Output the [X, Y] coordinate of the center of the cell containing the given text.  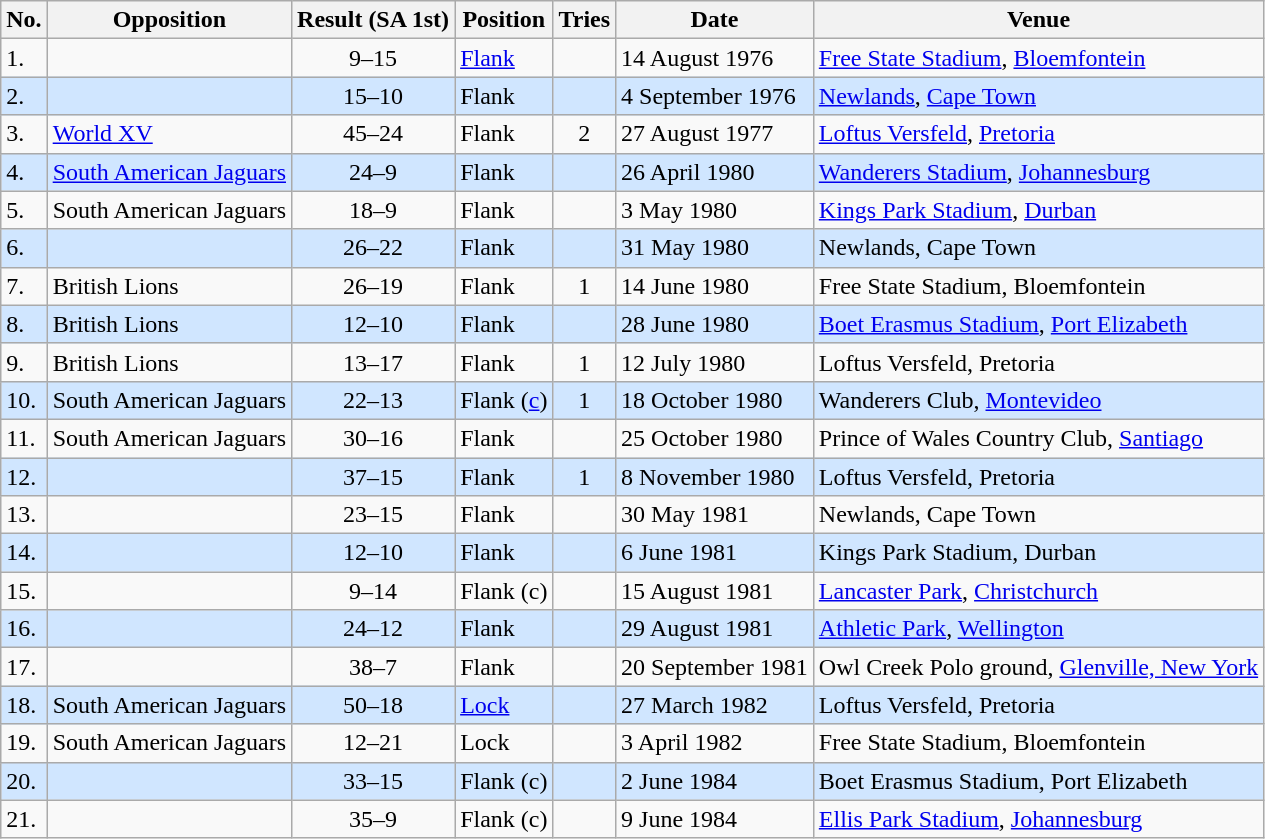
Opposition [169, 20]
18. [24, 705]
15 August 1981 [715, 591]
Lancaster Park, Christchurch [1038, 591]
2 June 1984 [715, 781]
Wanderers Club, Montevideo [1038, 400]
29 August 1981 [715, 629]
24–12 [374, 629]
3 April 1982 [715, 743]
Date [715, 20]
Venue [1038, 20]
15–10 [374, 96]
27 March 1982 [715, 705]
5. [24, 210]
12. [24, 477]
21. [24, 819]
Position [504, 20]
9–15 [374, 58]
26 April 1980 [715, 172]
6. [24, 248]
Owl Creek Polo ground, Glenville, New York [1038, 667]
Prince of Wales Country Club, Santiago [1038, 438]
Athletic Park, Wellington [1038, 629]
19. [24, 743]
12 July 1980 [715, 362]
26–22 [374, 248]
27 August 1977 [715, 134]
1. [24, 58]
World XV [169, 134]
14 August 1976 [715, 58]
3. [24, 134]
23–15 [374, 515]
45–24 [374, 134]
8 November 1980 [715, 477]
Ellis Park Stadium, Johannesburg [1038, 819]
18–9 [374, 210]
33–15 [374, 781]
30 May 1981 [715, 515]
25 October 1980 [715, 438]
11. [24, 438]
14 June 1980 [715, 286]
16. [24, 629]
12–21 [374, 743]
35–9 [374, 819]
6 June 1981 [715, 553]
2. [24, 96]
38–7 [374, 667]
22–13 [374, 400]
24–9 [374, 172]
26–19 [374, 286]
37–15 [374, 477]
Result (SA 1st) [374, 20]
17. [24, 667]
9 June 1984 [715, 819]
3 May 1980 [715, 210]
20 September 1981 [715, 667]
9–14 [374, 591]
30–16 [374, 438]
14. [24, 553]
20. [24, 781]
10. [24, 400]
No. [24, 20]
Wanderers Stadium, Johannesburg [1038, 172]
8. [24, 324]
18 October 1980 [715, 400]
15. [24, 591]
Tries [584, 20]
31 May 1980 [715, 248]
9. [24, 362]
13–17 [374, 362]
13. [24, 515]
4. [24, 172]
2 [584, 134]
50–18 [374, 705]
4 September 1976 [715, 96]
28 June 1980 [715, 324]
7. [24, 286]
